Identify which cell holds the provided text, then report its [x, y] central coordinate. 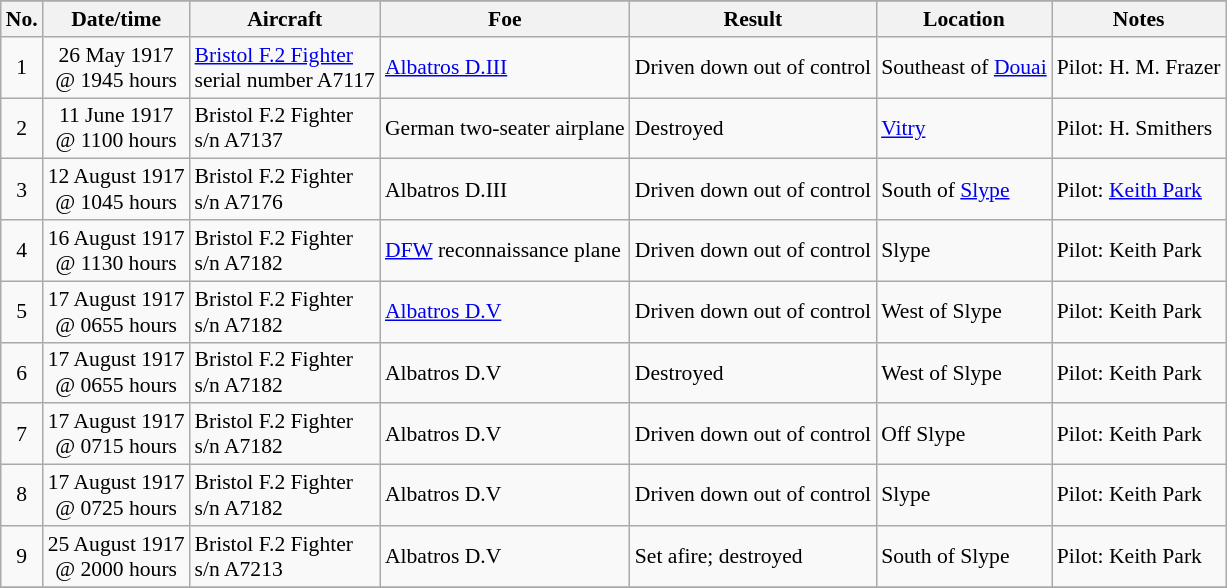
DFW reconnaissance plane [505, 250]
12 August 1917@ 1045 hours [116, 190]
3 [22, 190]
26 May 1917@ 1945 hours [116, 68]
Pilot: H. Smithers [1139, 128]
7 [22, 434]
2 [22, 128]
17 August 1917@ 0725 hours [116, 496]
Result [753, 19]
11 June 1917@ 1100 hours [116, 128]
16 August 1917@ 1130 hours [116, 250]
9 [22, 556]
No. [22, 19]
5 [22, 312]
6 [22, 372]
Bristol F.2 Fighters/n A7137 [285, 128]
17 August 1917@ 0715 hours [116, 434]
Off Slype [964, 434]
Location [964, 19]
Pilot: H. M. Frazer [1139, 68]
Foe [505, 19]
Bristol F.2 Fighters/n A7213 [285, 556]
25 August 1917@ 2000 hours [116, 556]
8 [22, 496]
1 [22, 68]
Vitry [964, 128]
Southeast of Douai [964, 68]
Set afire; destroyed [753, 556]
4 [22, 250]
Notes [1139, 19]
Aircraft [285, 19]
Bristol F.2 Fighters/n A7176 [285, 190]
Bristol F.2 Fighterserial number A7117 [285, 68]
Date/time [116, 19]
German two-seater airplane [505, 128]
